Capture the cell that displays the provided text and extract its [x, y] central coordinate. 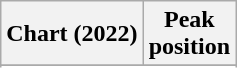
Chart (2022) [72, 34]
Peakposition [189, 34]
